Extract the [X, Y] coordinate from the center of the cell holding the provided text.  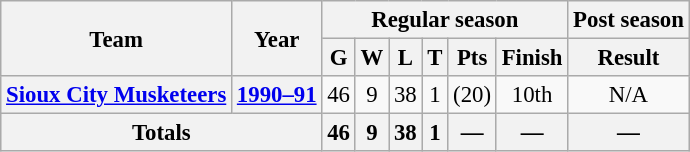
Sioux City Musketeers [116, 95]
1990–91 [277, 95]
Regular season [445, 20]
Finish [532, 58]
T [435, 58]
N/A [628, 95]
Pts [472, 58]
Post season [628, 20]
Result [628, 58]
Totals [162, 133]
Team [116, 38]
W [372, 58]
L [406, 58]
Year [277, 38]
G [338, 58]
10th [532, 95]
(20) [472, 95]
